Return the (x, y) coordinate for the center point of the cell that contains the specified text.  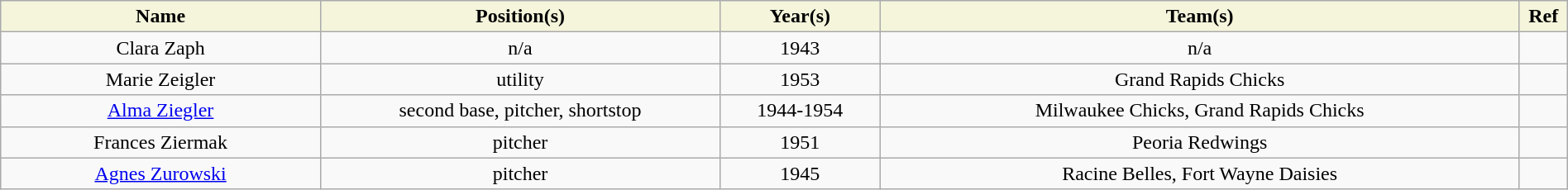
Team(s) (1199, 17)
Peoria Redwings (1199, 142)
Agnes Zurowski (160, 173)
Name (160, 17)
Ref (1543, 17)
1953 (801, 79)
1943 (801, 48)
1945 (801, 173)
Clara Zaph (160, 48)
1944-1954 (801, 111)
Position(s) (519, 17)
utility (519, 79)
Frances Ziermak (160, 142)
Alma Ziegler (160, 111)
Milwaukee Chicks, Grand Rapids Chicks (1199, 111)
Year(s) (801, 17)
1951 (801, 142)
Marie Zeigler (160, 79)
Racine Belles, Fort Wayne Daisies (1199, 173)
Grand Rapids Chicks (1199, 79)
second base, pitcher, shortstop (519, 111)
